Locate the cell with the specified text and output its [X, Y] center coordinate. 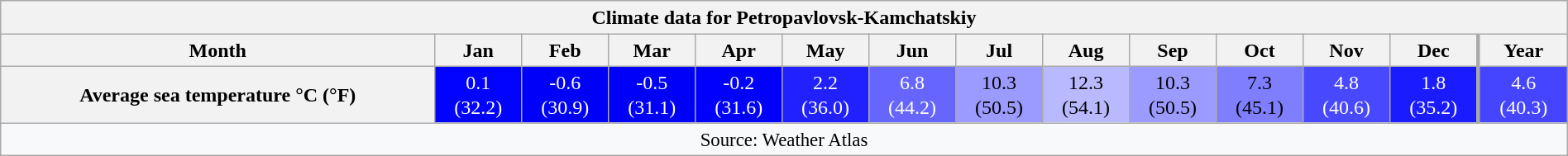
12.3(54.1) [1087, 94]
6.8(44.2) [913, 94]
Mar [652, 50]
-0.5(31.1) [652, 94]
Month [218, 50]
Nov [1346, 50]
Oct [1260, 50]
Jun [913, 50]
1.8(35.2) [1434, 94]
2.2(36.0) [825, 94]
Jan [478, 50]
0.1(32.2) [478, 94]
Dec [1434, 50]
Jul [999, 50]
4.8(40.6) [1346, 94]
Source: Weather Atlas [784, 139]
Sep [1173, 50]
Apr [739, 50]
7.3(45.1) [1260, 94]
Climate data for Petropavlovsk-Kamchatskiy [784, 17]
Aug [1087, 50]
Year [1523, 50]
4.6(40.3) [1523, 94]
Feb [566, 50]
May [825, 50]
-0.6(30.9) [566, 94]
Average sea temperature °C (°F) [218, 94]
-0.2(31.6) [739, 94]
